From the cell containing the given text, extract its center point as [x, y] coordinate. 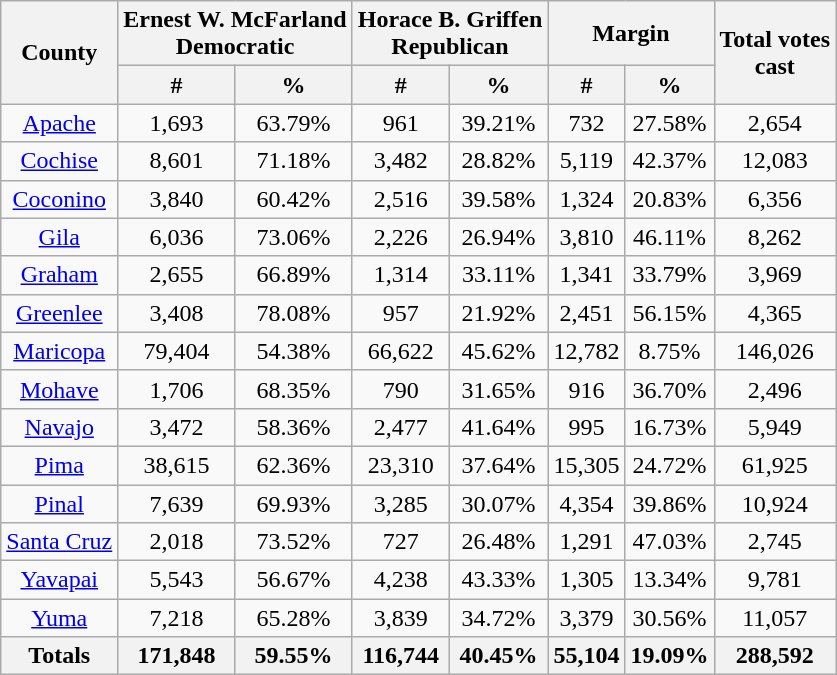
3,408 [176, 313]
7,639 [176, 503]
Graham [60, 275]
1,291 [586, 542]
2,451 [586, 313]
39.21% [498, 123]
45.62% [498, 351]
1,341 [586, 275]
39.58% [498, 199]
5,119 [586, 161]
60.42% [294, 199]
69.93% [294, 503]
3,285 [400, 503]
2,516 [400, 199]
Totals [60, 656]
Ernest W. McFarlandDemocratic [235, 34]
68.35% [294, 389]
58.36% [294, 427]
6,356 [775, 199]
65.28% [294, 618]
28.82% [498, 161]
County [60, 52]
2,477 [400, 427]
2,745 [775, 542]
1,305 [586, 580]
995 [586, 427]
34.72% [498, 618]
146,026 [775, 351]
66,622 [400, 351]
73.06% [294, 237]
13.34% [670, 580]
961 [400, 123]
12,083 [775, 161]
37.64% [498, 465]
46.11% [670, 237]
1,314 [400, 275]
2,496 [775, 389]
Greenlee [60, 313]
2,018 [176, 542]
62.36% [294, 465]
59.55% [294, 656]
727 [400, 542]
61,925 [775, 465]
56.15% [670, 313]
39.86% [670, 503]
7,218 [176, 618]
47.03% [670, 542]
8,601 [176, 161]
79,404 [176, 351]
5,543 [176, 580]
31.65% [498, 389]
Pinal [60, 503]
40.45% [498, 656]
71.18% [294, 161]
26.94% [498, 237]
4,238 [400, 580]
2,226 [400, 237]
11,057 [775, 618]
Navajo [60, 427]
33.79% [670, 275]
Yuma [60, 618]
Pima [60, 465]
26.48% [498, 542]
790 [400, 389]
732 [586, 123]
66.89% [294, 275]
21.92% [498, 313]
3,472 [176, 427]
3,839 [400, 618]
1,324 [586, 199]
9,781 [775, 580]
Yavapai [60, 580]
78.08% [294, 313]
116,744 [400, 656]
3,379 [586, 618]
73.52% [294, 542]
30.07% [498, 503]
2,654 [775, 123]
3,840 [176, 199]
Mohave [60, 389]
36.70% [670, 389]
Total votescast [775, 52]
Cochise [60, 161]
43.33% [498, 580]
38,615 [176, 465]
41.64% [498, 427]
42.37% [670, 161]
8.75% [670, 351]
Margin [631, 34]
19.09% [670, 656]
12,782 [586, 351]
30.56% [670, 618]
288,592 [775, 656]
54.38% [294, 351]
957 [400, 313]
24.72% [670, 465]
8,262 [775, 237]
Gila [60, 237]
Horace B. GriffenRepublican [450, 34]
1,693 [176, 123]
2,655 [176, 275]
10,924 [775, 503]
56.67% [294, 580]
16.73% [670, 427]
Apache [60, 123]
15,305 [586, 465]
23,310 [400, 465]
20.83% [670, 199]
3,969 [775, 275]
1,706 [176, 389]
33.11% [498, 275]
Santa Cruz [60, 542]
4,354 [586, 503]
6,036 [176, 237]
55,104 [586, 656]
3,810 [586, 237]
5,949 [775, 427]
Coconino [60, 199]
171,848 [176, 656]
4,365 [775, 313]
3,482 [400, 161]
916 [586, 389]
63.79% [294, 123]
27.58% [670, 123]
Maricopa [60, 351]
